Find where the given text appears and provide that cell's center as [X, Y] coordinate. 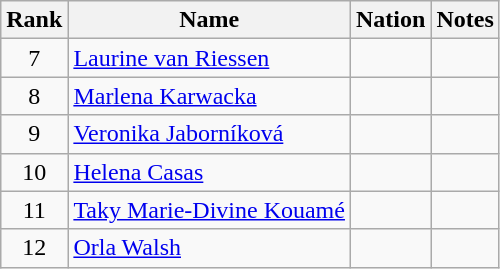
Name [210, 20]
7 [34, 58]
Taky Marie-Divine Kouamé [210, 210]
Helena Casas [210, 172]
Veronika Jaborníková [210, 134]
Rank [34, 20]
9 [34, 134]
Laurine van Riessen [210, 58]
Orla Walsh [210, 248]
8 [34, 96]
Nation [390, 20]
Notes [465, 20]
Marlena Karwacka [210, 96]
11 [34, 210]
10 [34, 172]
12 [34, 248]
